Return [x, y] of the center of cell containing provided text 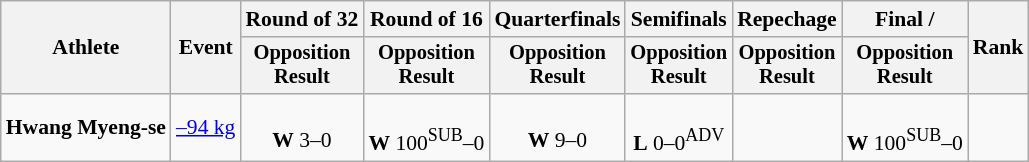
W 3–0 [302, 128]
–94 kg [206, 128]
Hwang Myeng-se [86, 128]
L 0–0ADV [678, 128]
Round of 32 [302, 19]
W 9–0 [557, 128]
Quarterfinals [557, 19]
Round of 16 [426, 19]
Repechage [787, 19]
Final / [905, 19]
Semifinals [678, 19]
Event [206, 48]
Rank [998, 48]
Athlete [86, 48]
